Extract the (X, Y) coordinate from the center of the cell holding the provided text.  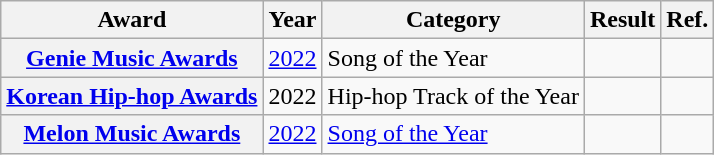
Hip-hop Track of the Year (453, 96)
Category (453, 20)
Ref. (688, 20)
Result (622, 20)
Year (292, 20)
Award (132, 20)
Genie Music Awards (132, 58)
Korean Hip-hop Awards (132, 96)
Melon Music Awards (132, 134)
